Search for the cell housing the specified text and yield its [X, Y] center coordinate. 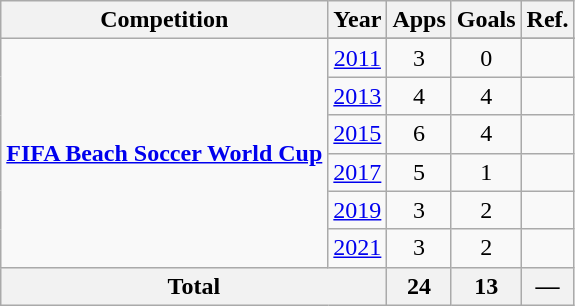
FIFA Beach Soccer World Cup [164, 153]
2015 [358, 134]
5 [419, 172]
6 [419, 134]
Ref. [548, 20]
— [548, 286]
Total [194, 286]
2011 [358, 58]
13 [486, 286]
1 [486, 172]
0 [486, 58]
Year [358, 20]
24 [419, 286]
Goals [486, 20]
2017 [358, 172]
Apps [419, 20]
2019 [358, 210]
Competition [164, 20]
2021 [358, 248]
2013 [358, 96]
